Pinpoint the cell where the given text exists, returning its (x, y) midpoint coordinate. 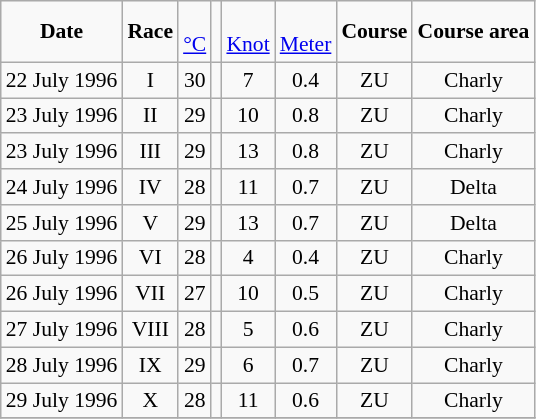
VIII (150, 330)
Course area (473, 32)
Knot (248, 32)
25 July 1996 (62, 223)
°C (194, 32)
29 July 1996 (62, 401)
Race (150, 32)
27 (194, 294)
V (150, 223)
28 July 1996 (62, 365)
27 July 1996 (62, 330)
X (150, 401)
IX (150, 365)
VII (150, 294)
Course (374, 32)
24 July 1996 (62, 187)
VI (150, 258)
IV (150, 187)
II (150, 116)
6 (248, 365)
I (150, 80)
0.5 (306, 294)
30 (194, 80)
Date (62, 32)
22 July 1996 (62, 80)
4 (248, 258)
7 (248, 80)
III (150, 152)
5 (248, 330)
Meter (306, 32)
